Output the [X, Y] coordinate of the center of the cell containing the given text.  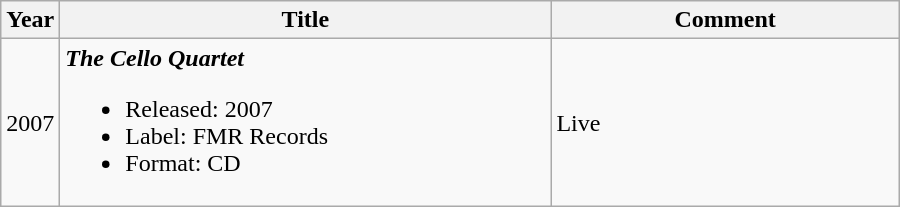
The Cello QuartetReleased: 2007Label: FMR Records Format: CD [306, 122]
Comment [726, 20]
Title [306, 20]
2007 [30, 122]
Year [30, 20]
Live [726, 122]
